Determine the [X, Y] coordinate at the center of the cell enclosing the given text.  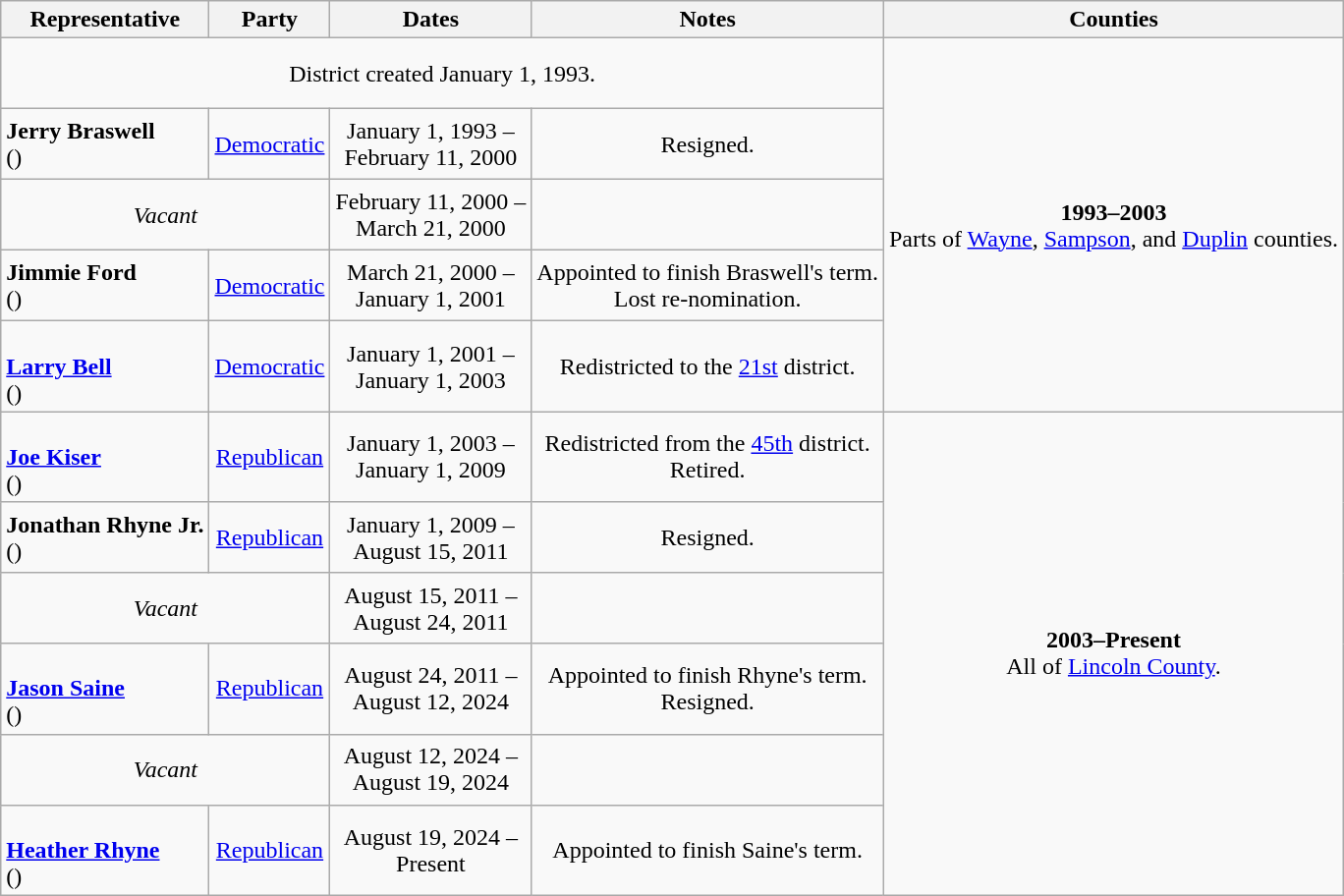
Jason Saine() [105, 689]
2003–Present All of Lincoln County. [1113, 653]
Appointed to finish Rhyne's term. Resigned. [707, 689]
Notes [707, 20]
January 1, 2009 – August 15, 2011 [430, 537]
Jonathan Rhyne Jr.() [105, 537]
March 21, 2000 – January 1, 2001 [430, 286]
Jerry Braswell() [105, 144]
January 1, 2001 – January 1, 2003 [430, 366]
August 19, 2024 – Present [430, 850]
Joe Kiser() [105, 457]
Party [269, 20]
Redistricted to the 21st district. [707, 366]
January 1, 1993 – February 11, 2000 [430, 144]
Appointed to finish Braswell's term. Lost re-nomination. [707, 286]
District created January 1, 1993. [442, 74]
February 11, 2000 – March 21, 2000 [430, 215]
Larry Bell() [105, 366]
Heather Rhyne() [105, 850]
1993–2003 Parts of Wayne, Sampson, and Duplin counties. [1113, 225]
Representative [105, 20]
August 12, 2024 – August 19, 2024 [430, 769]
Dates [430, 20]
August 24, 2011 – August 12, 2024 [430, 689]
Counties [1113, 20]
Appointed to finish Saine's term. [707, 850]
Redistricted from the 45th district. Retired. [707, 457]
Jimmie Ford() [105, 286]
August 15, 2011 – August 24, 2011 [430, 608]
January 1, 2003 – January 1, 2009 [430, 457]
